Scan for the cell matching the given text and deliver its [X, Y] coordinate at center. 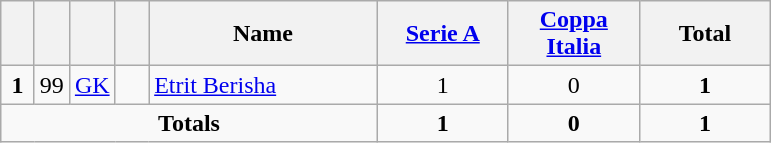
99 [52, 85]
GK [92, 85]
Coppa Italia [574, 34]
Name [264, 34]
Serie A [442, 34]
Total [704, 34]
Totals [189, 123]
Etrit Berisha [264, 85]
